For the text-containing cell, return its midpoint in (X, Y) coordinate format. 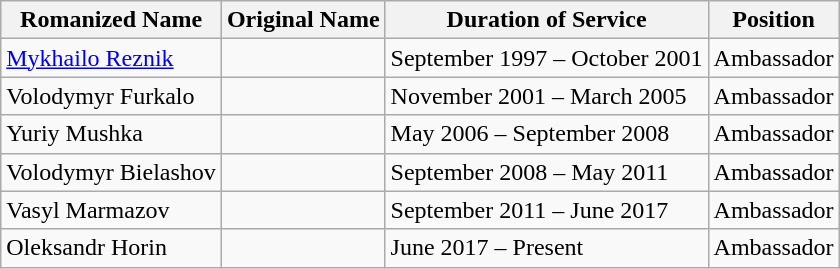
Original Name (303, 20)
Yuriy Mushka (112, 134)
Vasyl Marmazov (112, 210)
September 2011 – June 2017 (546, 210)
September 1997 – October 2001 (546, 58)
Volodymyr Furkalo (112, 96)
November 2001 – March 2005 (546, 96)
Volodymyr Bielashov (112, 172)
Oleksandr Horin (112, 248)
Romanized Name (112, 20)
Mykhailo Reznik (112, 58)
Duration of Service (546, 20)
Position (774, 20)
May 2006 – September 2008 (546, 134)
June 2017 – Present (546, 248)
September 2008 – May 2011 (546, 172)
